Return the [x, y] coordinate for the center point of the cell that contains the specified text.  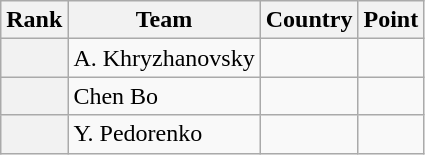
Team [164, 20]
Y. Pedorenko [164, 134]
A. Khryzhanovsky [164, 58]
Chen Bo [164, 96]
Country [309, 20]
Point [391, 20]
Rank [34, 20]
